For the text-containing cell, return its midpoint in [x, y] coordinate format. 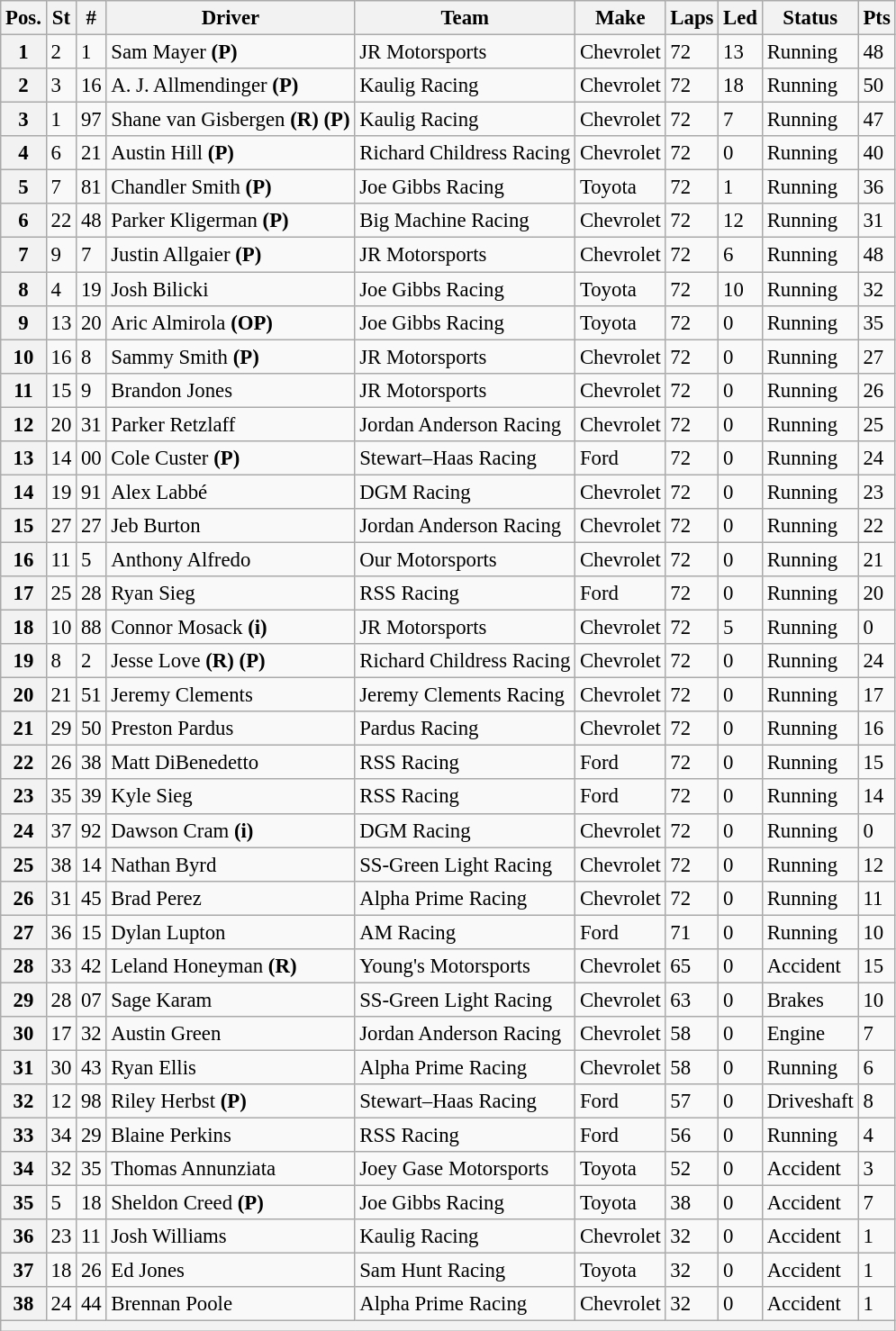
Driveshaft [810, 1101]
Ryan Sieg [231, 593]
44 [92, 1305]
Shane van Gisbergen (R) (P) [231, 120]
Brennan Poole [231, 1305]
Engine [810, 1034]
Our Motorsports [465, 559]
Ed Jones [231, 1271]
00 [92, 458]
# [92, 18]
Blaine Perkins [231, 1136]
Austin Hill (P) [231, 153]
Brandon Jones [231, 390]
88 [92, 628]
Pos. [23, 18]
47 [877, 120]
Pts [877, 18]
Josh Williams [231, 1236]
Connor Mosack (i) [231, 628]
Nathan Byrd [231, 865]
Jeremy Clements Racing [465, 695]
39 [92, 797]
Led [740, 18]
57 [692, 1101]
Riley Herbst (P) [231, 1101]
Dylan Lupton [231, 932]
07 [92, 1000]
40 [877, 153]
Anthony Alfredo [231, 559]
Brad Perez [231, 898]
56 [692, 1136]
A. J. Allmendinger (P) [231, 86]
Leland Honeyman (R) [231, 966]
Parker Retzlaff [231, 424]
Josh Bilicki [231, 289]
Sage Karam [231, 1000]
Jeremy Clements [231, 695]
65 [692, 966]
Team [465, 18]
63 [692, 1000]
Parker Kligerman (P) [231, 221]
98 [92, 1101]
43 [92, 1067]
Matt DiBenedetto [231, 763]
Alex Labbé [231, 492]
Kyle Sieg [231, 797]
Pardus Racing [465, 729]
Preston Pardus [231, 729]
Young's Motorsports [465, 966]
Jesse Love (R) (P) [231, 661]
Make [620, 18]
Brakes [810, 1000]
51 [92, 695]
Cole Custer (P) [231, 458]
Sam Hunt Racing [465, 1271]
Sammy Smith (P) [231, 357]
Sheldon Creed (P) [231, 1203]
Driver [231, 18]
Dawson Cram (i) [231, 830]
97 [92, 120]
Ryan Ellis [231, 1067]
St [61, 18]
91 [92, 492]
Justin Allgaier (P) [231, 255]
Chandler Smith (P) [231, 187]
Aric Almirola (OP) [231, 322]
52 [692, 1169]
Austin Green [231, 1034]
Sam Mayer (P) [231, 52]
81 [92, 187]
92 [92, 830]
45 [92, 898]
42 [92, 966]
71 [692, 932]
Jeb Burton [231, 526]
AM Racing [465, 932]
Laps [692, 18]
Thomas Annunziata [231, 1169]
Status [810, 18]
Big Machine Racing [465, 221]
Joey Gase Motorsports [465, 1169]
